Find where the given text appears and provide that cell's center as (x, y) coordinate. 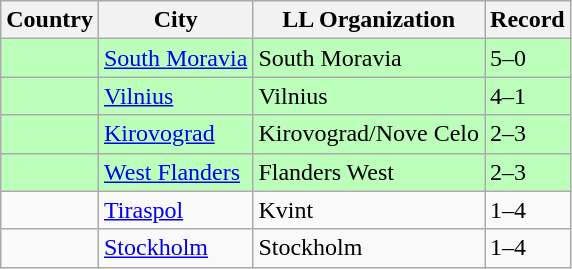
West Flanders (175, 172)
Kirovograd (175, 134)
Tiraspol (175, 210)
Record (528, 20)
Flanders West (369, 172)
5–0 (528, 58)
Kvint (369, 210)
Country (50, 20)
4–1 (528, 96)
City (175, 20)
LL Organization (369, 20)
Kirovograd/Nove Celo (369, 134)
